Search for the cell housing the specified text and yield its [X, Y] center coordinate. 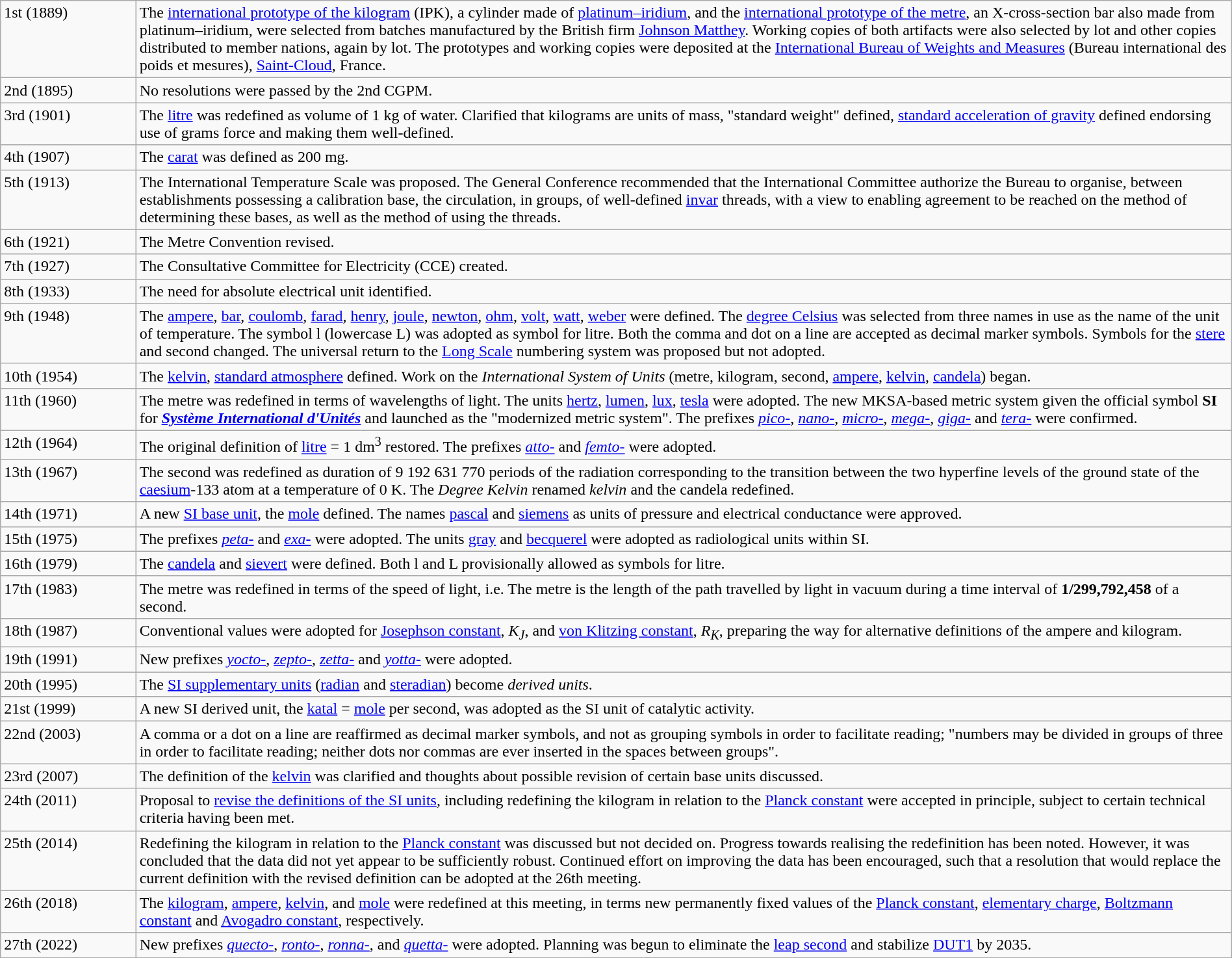
21st (1999) [68, 709]
The original definition of litre = 1 dm3 restored. The prefixes atto- and femto- were adopted. [684, 445]
16th (1979) [68, 563]
A new SI base unit, the mole defined. The names pascal and siemens as units of pressure and electrical conductance were approved. [684, 514]
The Consultative Committee for Electricity (CCE) created. [684, 266]
The prefixes peta- and exa- were adopted. The units gray and becquerel were adopted as radiological units within SI. [684, 539]
The need for absolute electrical unit identified. [684, 291]
The definition of the kelvin was clarified and thoughts about possible revision of certain base units discussed. [684, 776]
2nd (1895) [68, 90]
The Metre Convention revised. [684, 242]
6th (1921) [68, 242]
The kelvin, standard atmosphere defined. Work on the International System of Units (metre, kilogram, second, ampere, kelvin, candela) began. [684, 376]
19th (1991) [68, 660]
No resolutions were passed by the 2nd CGPM. [684, 90]
New prefixes quecto-, ronto-, ronna-, and quetta- were adopted. Planning was begun to eliminate the leap second and stabilize DUT1 by 2035. [684, 945]
26th (2018) [68, 911]
10th (1954) [68, 376]
11th (1960) [68, 409]
18th (1987) [68, 632]
22nd (2003) [68, 742]
New prefixes yocto-, zepto-, zetta- and yotta- were adopted. [684, 660]
A new SI derived unit, the katal = mole per second, was adopted as the SI unit of catalytic activity. [684, 709]
23rd (2007) [68, 776]
9th (1948) [68, 333]
24th (2011) [68, 810]
25th (2014) [68, 861]
8th (1933) [68, 291]
7th (1927) [68, 266]
5th (1913) [68, 200]
3rd (1901) [68, 123]
13th (1967) [68, 481]
1st (1889) [68, 39]
The carat was defined as 200 mg. [684, 157]
14th (1971) [68, 514]
The candela and sievert were defined. Both l and L provisionally allowed as symbols for litre. [684, 563]
4th (1907) [68, 157]
27th (2022) [68, 945]
15th (1975) [68, 539]
12th (1964) [68, 445]
17th (1983) [68, 597]
20th (1995) [68, 684]
The SI supplementary units (radian and steradian) become derived units. [684, 684]
